Scan for the cell matching the given text and deliver its [x, y] coordinate at center. 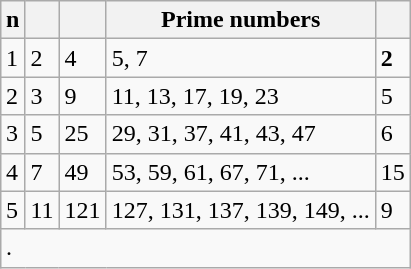
Prime numbers [240, 20]
1 [12, 58]
11, 13, 17, 19, 23 [240, 96]
127, 131, 137, 139, 149, ... [240, 210]
11 [42, 210]
53, 59, 61, 67, 71, ... [240, 172]
15 [392, 172]
29, 31, 37, 41, 43, 47 [240, 134]
7 [42, 172]
121 [82, 210]
n [12, 20]
49 [82, 172]
5, 7 [240, 58]
6 [392, 134]
25 [82, 134]
. [205, 248]
